Scan for the cell matching the given text and deliver its [x, y] coordinate at center. 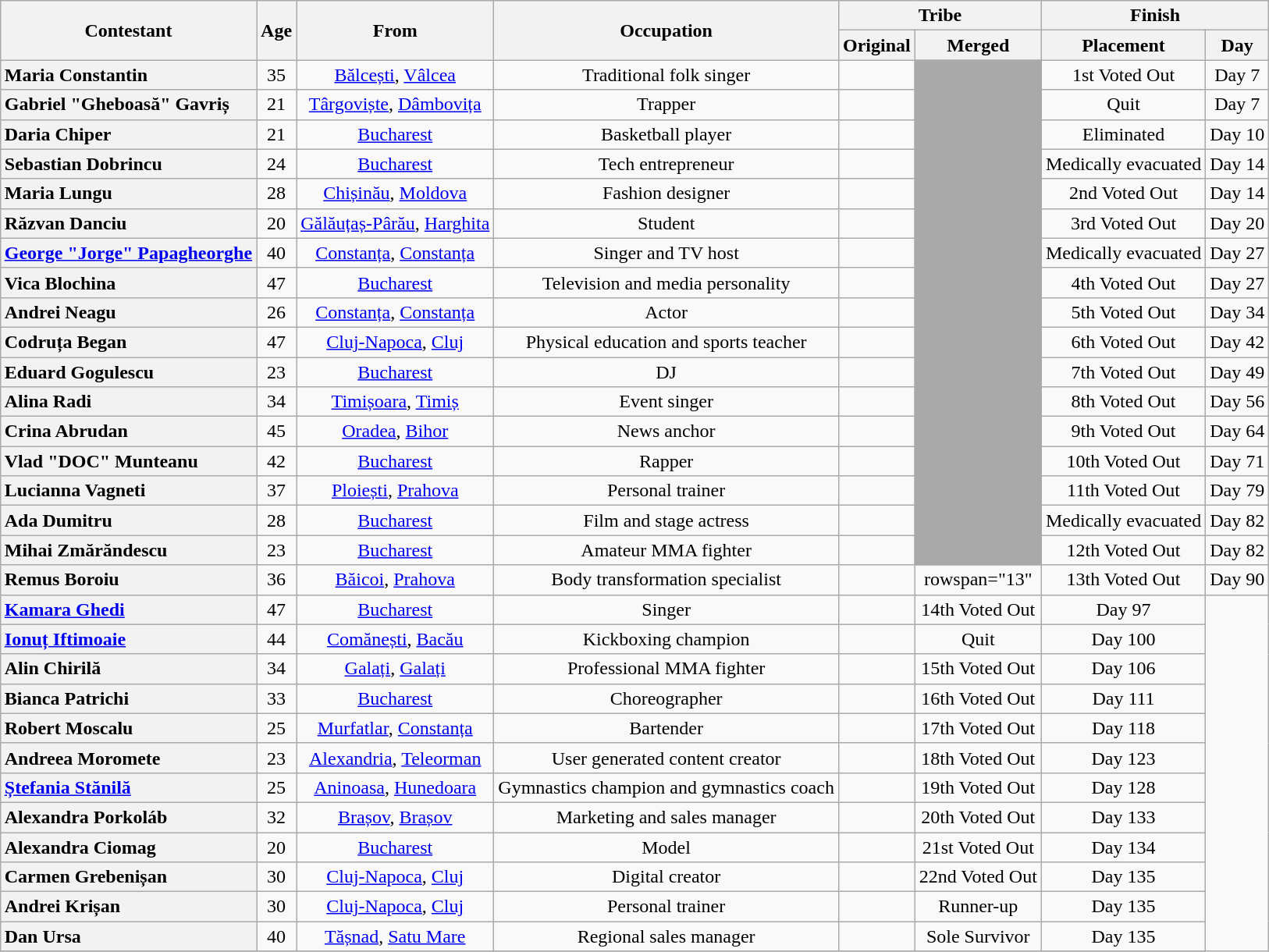
Day 71 [1238, 461]
Lucianna Vagneti [128, 491]
33 [276, 698]
Choreographer [666, 698]
Singer [666, 609]
22nd Voted Out [978, 877]
36 [276, 580]
Eduard Gogulescu [128, 372]
44 [276, 639]
Tribe [940, 16]
Trapper [666, 105]
Ploiești, Prahova [395, 491]
Timișoara, Timiș [395, 402]
Kamara Ghedi [128, 609]
Murfatlar, Constanța [395, 728]
Day 133 [1123, 817]
Singer and TV host [666, 253]
Traditional folk singer [666, 75]
16th Voted Out [978, 698]
Day 20 [1238, 223]
Day 56 [1238, 402]
Andreea Moromete [128, 758]
Gălăuțaș-Pârău, Harghita [395, 223]
Oradea, Bihor [395, 432]
User generated content creator [666, 758]
11th Voted Out [1123, 491]
Day 118 [1123, 728]
Crina Abrudan [128, 432]
News anchor [666, 432]
5th Voted Out [1123, 312]
Day 134 [1123, 847]
17th Voted Out [978, 728]
Chișinău, Moldova [395, 194]
Film and stage actress [666, 520]
Day 128 [1123, 787]
Rapper [666, 461]
Mihai Zmărăndescu [128, 550]
19th Voted Out [978, 787]
Body transformation specialist [666, 580]
Occupation [666, 30]
Kickboxing champion [666, 639]
Dan Ursa [128, 936]
Amateur MMA fighter [666, 550]
Alexandra Ciomag [128, 847]
14th Voted Out [978, 609]
Maria Constantin [128, 75]
7th Voted Out [1123, 372]
Aninoasa, Hunedoara [395, 787]
15th Voted Out [978, 669]
Day 64 [1238, 432]
Marketing and sales manager [666, 817]
Day 42 [1238, 342]
35 [276, 75]
Eliminated [1123, 134]
Day 49 [1238, 372]
Digital creator [666, 877]
Day 10 [1238, 134]
3rd Voted Out [1123, 223]
Andrei Neagu [128, 312]
DJ [666, 372]
21st Voted Out [978, 847]
Ștefania Stănilă [128, 787]
Day 34 [1238, 312]
Physical education and sports teacher [666, 342]
32 [276, 817]
Runner-up [978, 907]
Alexandria, Teleorman [395, 758]
Ionuț Iftimoaie [128, 639]
Răzvan Danciu [128, 223]
Day 90 [1238, 580]
Sebastian Dobrincu [128, 164]
Bartender [666, 728]
Bălcești, Vâlcea [395, 75]
9th Voted Out [1123, 432]
Băicoi, Prahova [395, 580]
Daria Chiper [128, 134]
Tech entrepreneur [666, 164]
Day 111 [1123, 698]
Andrei Krișan [128, 907]
Brașov, Brașov [395, 817]
Event singer [666, 402]
Robert Moscalu [128, 728]
Regional sales manager [666, 936]
Remus Boroiu [128, 580]
Placement [1123, 45]
12th Voted Out [1123, 550]
Gymnastics champion and gymnastics coach [666, 787]
Galați, Galați [395, 669]
13th Voted Out [1123, 580]
Târgoviște, Dâmbovița [395, 105]
26 [276, 312]
From [395, 30]
Day 123 [1123, 758]
Day 97 [1123, 609]
Actor [666, 312]
Vica Blochina [128, 282]
Merged [978, 45]
10th Voted Out [1123, 461]
6th Voted Out [1123, 342]
Professional MMA fighter [666, 669]
Bianca Patrichi [128, 698]
Comănești, Bacău [395, 639]
Gabriel "Gheboasă" Gavriș [128, 105]
2nd Voted Out [1123, 194]
Model [666, 847]
18th Voted Out [978, 758]
42 [276, 461]
20th Voted Out [978, 817]
Basketball player [666, 134]
Vlad "DOC" Munteanu [128, 461]
Maria Lungu [128, 194]
Television and media personality [666, 282]
Finish [1155, 16]
8th Voted Out [1123, 402]
Day [1238, 45]
Day 100 [1123, 639]
4th Voted Out [1123, 282]
24 [276, 164]
Alexandra Porkoláb [128, 817]
Tășnad, Satu Mare [395, 936]
Day 106 [1123, 669]
1st Voted Out [1123, 75]
George "Jorge" Papagheorghe [128, 253]
Original [876, 45]
Ada Dumitru [128, 520]
rowspan="13" [978, 580]
Sole Survivor [978, 936]
Day 79 [1238, 491]
Fashion designer [666, 194]
Alina Radi [128, 402]
Contestant [128, 30]
Carmen Grebenișan [128, 877]
Age [276, 30]
45 [276, 432]
Student [666, 223]
37 [276, 491]
Codruța Began [128, 342]
Alin Chirilă [128, 669]
